Provide the (x, y) coordinate of the cell's center where the given text is located.  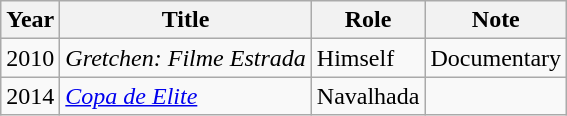
Role (368, 20)
Copa de Elite (186, 96)
Documentary (496, 58)
2014 (30, 96)
Note (496, 20)
Year (30, 20)
Himself (368, 58)
Title (186, 20)
2010 (30, 58)
Gretchen: Filme Estrada (186, 58)
Navalhada (368, 96)
